Extract the (X, Y) coordinate from the center of the cell holding the provided text.  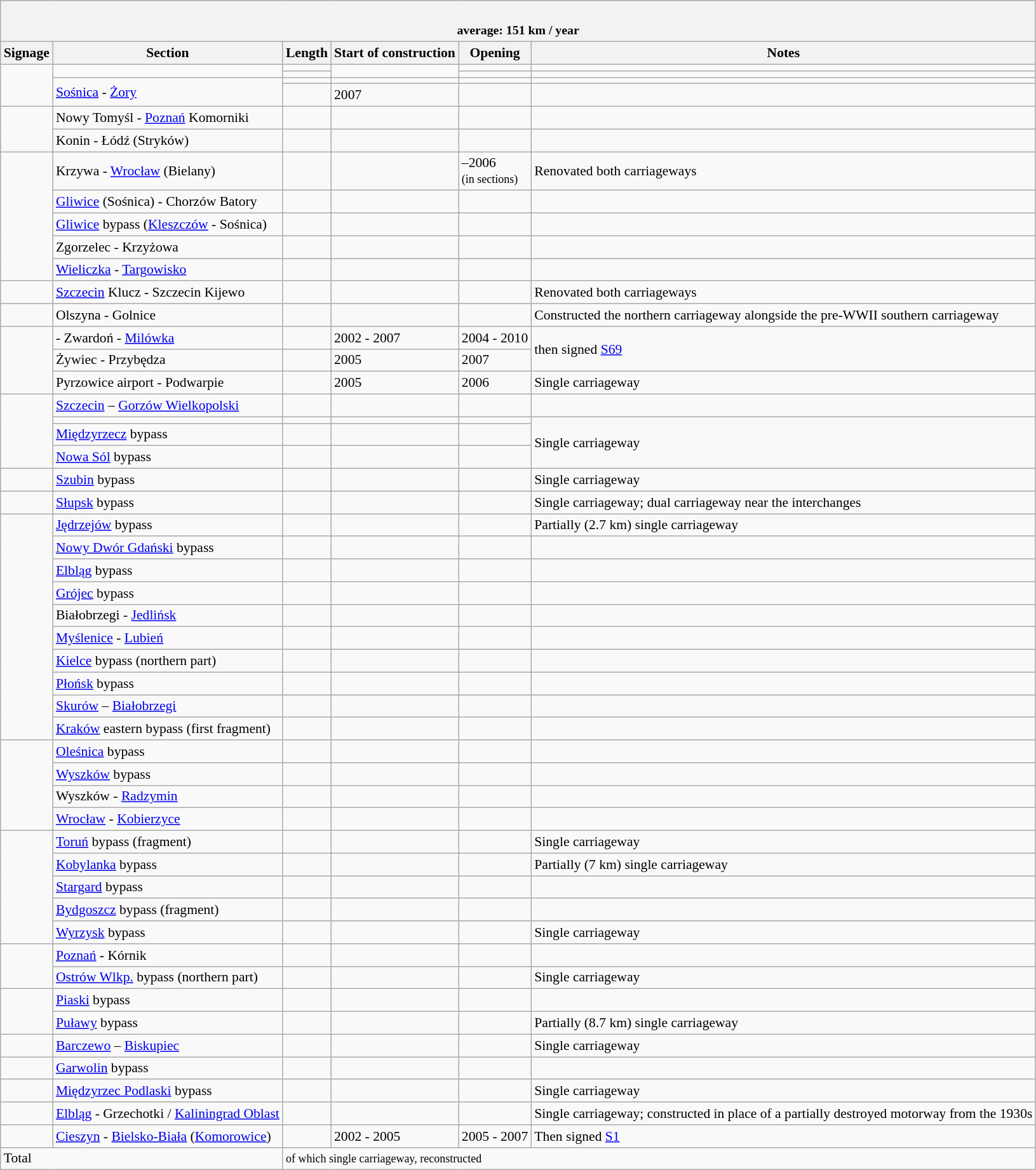
Wyszków bypass (168, 774)
Grójec bypass (168, 593)
Toruń bypass (fragment) (168, 842)
Wrocław - Kobierzyce (168, 819)
Opening (495, 53)
Garwolin bypass (168, 1068)
Partially (2.7 km) single carriageway (783, 525)
Białobrzegi - Jedlińsk (168, 615)
Bydgoszcz bypass (fragment) (168, 910)
Myślenice - Lubień (168, 638)
2002 - 2007 (395, 338)
Wyszków - Radzymin (168, 797)
Poznań - Kórnik (168, 955)
Konin - Łódź (Stryków) (168, 140)
Start of construction (395, 53)
Stargard bypass (168, 887)
Elbląg - Grzechotki / Kaliningrad Oblast (168, 1113)
2006 (495, 383)
Piaski bypass (168, 1000)
Kielce bypass (northern part) (168, 661)
Pyrzowice airport - Podwarpie (168, 383)
Length (307, 53)
Then signed S1 (783, 1136)
Nowa Sól bypass (168, 457)
Signage (27, 53)
Oleśnica bypass (168, 751)
Słupsk bypass (168, 502)
2002 - 2005 (395, 1136)
Krzywa - Wrocław (Bielany) (168, 171)
2005 - 2007 (495, 1136)
Partially (7 km) single carriageway (783, 864)
Szczecin Klucz - Szczecin Kijewo (168, 293)
Gliwice (Sośnica) - Chorzów Batory (168, 202)
Total (142, 1159)
Section (168, 53)
Single carriageway; dual carriageway near the interchanges (783, 502)
Partially (8.7 km) single carriageway (783, 1023)
Barczewo – Biskupiec (168, 1046)
average: 151 km / year (518, 22)
Puławy bypass (168, 1023)
Szczecin – Gorzów Wielkopolski (168, 406)
Wieliczka - Targowisko (168, 270)
Międzyrzecz bypass (168, 434)
Skurów – Białobrzegi (168, 706)
–2006(in sections) (495, 171)
Zgorzelec - Krzyżowa (168, 247)
Kobylanka bypass (168, 864)
Ostrów Wlkp. bypass (northern part) (168, 978)
Żywiec - Przybędza (168, 360)
of which single carriageway, reconstructed (659, 1159)
Wyrzysk bypass (168, 932)
Nowy Dwór Gdański bypass (168, 548)
- Zwardoń - Milówka (168, 338)
Jędrzejów bypass (168, 525)
Międzyrzec Podlaski bypass (168, 1091)
Elbląg bypass (168, 570)
Kraków eastern bypass (first fragment) (168, 729)
Nowy Tomyśl - Poznań Komorniki (168, 118)
Constructed the northern carriageway alongside the pre-WWII southern carriageway (783, 315)
Gliwice bypass (Kleszczów - Sośnica) (168, 225)
Sośnica - Żory (168, 92)
Płońsk bypass (168, 683)
Notes (783, 53)
2004 - 2010 (495, 338)
Cieszyn - Bielsko-Biała (Komorowice) (168, 1136)
Single carriageway; constructed in place of a partially destroyed motorway from the 1930s (783, 1113)
Olszyna - Golnice (168, 315)
Szubin bypass (168, 480)
then signed S69 (783, 349)
